Return [X, Y] of the center of cell containing provided text 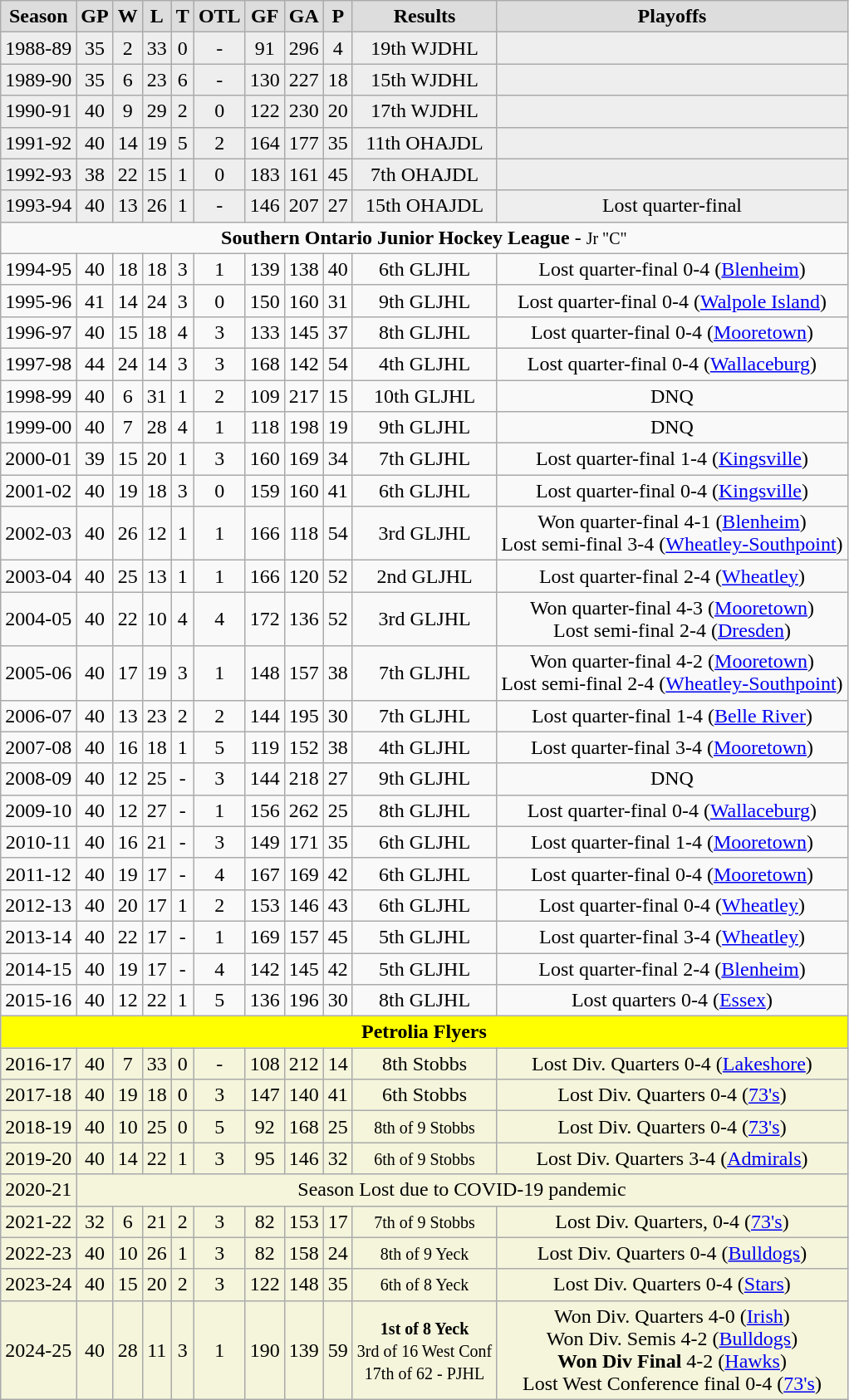
39 [95, 459]
198 [304, 428]
6th of 8 Yeck [424, 1285]
2014-15 [38, 969]
140 [304, 1095]
2021-22 [38, 1221]
7th of 9 Stobbs [424, 1221]
Won quarter-final 4-3 (Mooretown)Lost semi-final 2-4 (Dresden) [672, 619]
1998-99 [38, 396]
Lost quarters 0-4 (Essex) [672, 1001]
Lost quarter-final 1-4 (Mooretown) [672, 842]
Lost quarter-final [672, 206]
19th WJDHL [424, 48]
147 [264, 1095]
207 [304, 206]
2006-07 [38, 716]
2024-25 [38, 1350]
44 [95, 364]
1996-97 [38, 332]
161 [304, 174]
108 [264, 1064]
133 [264, 332]
Southern Ontario Junior Hockey League - Jr "C" [424, 237]
2009-10 [38, 810]
1992-93 [38, 174]
37 [337, 332]
150 [264, 301]
218 [304, 779]
195 [304, 716]
212 [304, 1064]
2012-13 [38, 905]
Lost quarter-final 3-4 (Wheatley) [672, 937]
Lost quarter-final 1-4 (Belle River) [672, 716]
6th Stobbs [424, 1095]
9 [128, 111]
8th of 9 Stobbs [424, 1127]
Lost quarter-final 2-4 (Blenheim) [672, 969]
Lost quarter-final 2-4 (Wheatley) [672, 576]
Lost quarter-final 0-4 (Wheatley) [672, 905]
1997-98 [38, 364]
43 [337, 905]
92 [264, 1127]
2007-08 [38, 747]
159 [264, 491]
156 [264, 810]
Results [424, 17]
1999-00 [38, 428]
1991-92 [38, 143]
2013-14 [38, 937]
230 [304, 111]
2022-23 [38, 1253]
T [183, 17]
GA [304, 17]
95 [264, 1158]
11 [156, 1350]
190 [264, 1350]
59 [337, 1350]
2001-02 [38, 491]
Won Div. Quarters 4-0 (Irish)Won Div. Semis 4-2 (Bulldogs)Won Div Final 4-2 (Hawks)Lost West Conference final 0-4 (73's) [672, 1350]
Lost Div. Quarters 3-4 (Admirals) [672, 1158]
Lost Div. Quarters, 0-4 (73's) [672, 1221]
Lost quarter-final 1-4 (Kingsville) [672, 459]
2020-21 [38, 1190]
196 [304, 1001]
Playoffs [672, 17]
1988-89 [38, 48]
2nd GLJHL [424, 576]
OTL [219, 17]
Season [38, 17]
91 [264, 48]
1995-96 [38, 301]
1993-94 [38, 206]
2004-05 [38, 619]
158 [304, 1253]
Lost quarter-final 0-4 (Blenheim) [672, 269]
227 [304, 80]
130 [264, 80]
149 [264, 842]
Season Lost due to COVID-19 pandemic [462, 1190]
2008-09 [38, 779]
2000-01 [38, 459]
2015-16 [38, 1001]
2003-04 [38, 576]
1994-95 [38, 269]
8th of 9 Yeck [424, 1253]
L [156, 17]
172 [264, 619]
15th WJDHL [424, 80]
GP [95, 17]
120 [304, 576]
6th of 9 Stobbs [424, 1158]
Lost Div. Quarters 0-4 (Stars) [672, 1285]
2011-12 [38, 874]
11th OHAJDL [424, 143]
Lost quarter-final 0-4 (Kingsville) [672, 491]
183 [264, 174]
29 [156, 111]
Won quarter-final 4-1 (Blenheim)Lost semi-final 3-4 (Wheatley-Southpoint) [672, 533]
7th OHAJDL [424, 174]
262 [304, 810]
15th OHAJDL [424, 206]
GF [264, 17]
10th GLJHL [424, 396]
Lost Div. Quarters 0-4 (Lakeshore) [672, 1064]
119 [264, 747]
2005-06 [38, 673]
217 [304, 396]
109 [264, 396]
W [128, 17]
2018-19 [38, 1127]
138 [304, 269]
171 [304, 842]
Lost quarter-final 0-4 (Walpole Island) [672, 301]
Lost Div. Quarters 0-4 (Bulldogs) [672, 1253]
Won quarter-final 4-2 (Mooretown)Lost semi-final 2-4 (Wheatley-Southpoint) [672, 673]
152 [304, 747]
Petrolia Flyers [424, 1032]
17th WJDHL [424, 111]
Lost quarter-final 3-4 (Mooretown) [672, 747]
296 [304, 48]
2019-20 [38, 1158]
1990-91 [38, 111]
2016-17 [38, 1064]
2010-11 [38, 842]
1st of 8 Yeck3rd of 16 West Conf17th of 62 - PJHL [424, 1350]
167 [264, 874]
2023-24 [38, 1285]
177 [304, 143]
1989-90 [38, 80]
P [337, 17]
164 [264, 143]
8th Stobbs [424, 1064]
2017-18 [38, 1095]
2002-03 [38, 533]
34 [337, 459]
